Find where the given text appears and provide that cell's center as [X, Y] coordinate. 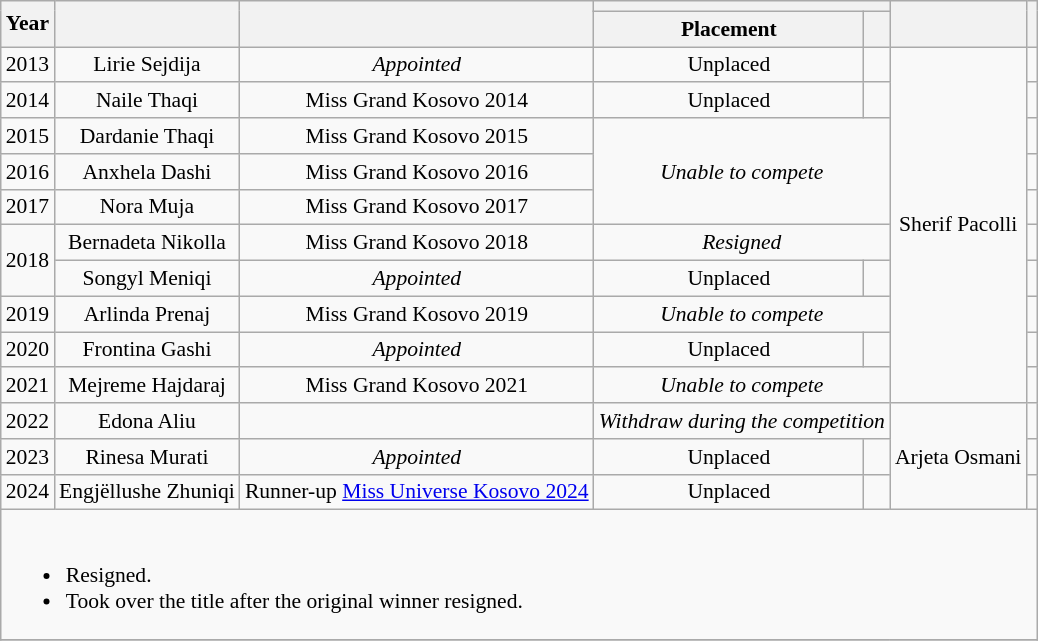
Miss Grand Kosovo 2014 [417, 101]
Miss Grand Kosovo 2021 [417, 386]
2021 [28, 386]
Naile Thaqi [147, 101]
2019 [28, 314]
Mejreme Hajdaraj [147, 386]
Rinesa Murati [147, 457]
2023 [28, 457]
Placement [729, 29]
Arjeta Osmani [958, 456]
2015 [28, 136]
Edona Aliu [147, 421]
Arlinda Prenaj [147, 314]
2014 [28, 101]
Songyl Meniqi [147, 279]
Resigned. Took over the title after the original winner resigned. [519, 575]
Sherif Pacolli [958, 225]
Miss Grand Kosovo 2016 [417, 172]
Miss Grand Kosovo 2015 [417, 136]
Resigned [742, 243]
Miss Grand Kosovo 2019 [417, 314]
2017 [28, 207]
2020 [28, 350]
2013 [28, 65]
Frontina Gashi [147, 350]
Year [28, 24]
Runner-up Miss Universe Kosovo 2024 [417, 492]
Lirie Sejdija [147, 65]
2016 [28, 172]
2022 [28, 421]
Engjëllushe Zhuniqi [147, 492]
Dardanie Thaqi [147, 136]
2024 [28, 492]
Miss Grand Kosovo 2018 [417, 243]
2018 [28, 260]
Nora Muja [147, 207]
Miss Grand Kosovo 2017 [417, 207]
Bernadeta Nikolla [147, 243]
Withdraw during the competition [742, 421]
Anxhela Dashi [147, 172]
